Return the [X, Y] coordinate for the center point of the cell that contains the specified text.  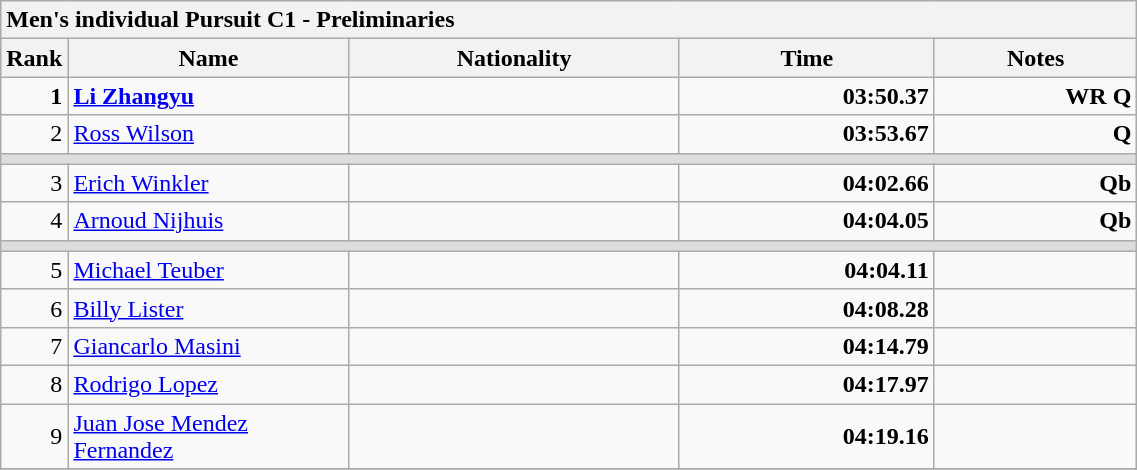
04:17.97 [806, 384]
1 [34, 96]
04:02.66 [806, 183]
04:14.79 [806, 346]
6 [34, 308]
04:19.16 [806, 436]
Giancarlo Masini [208, 346]
Name [208, 58]
3 [34, 183]
5 [34, 270]
Billy Lister [208, 308]
Notes [1035, 58]
Q [1035, 134]
Time [806, 58]
Juan Jose Mendez Fernandez [208, 436]
Ross Wilson [208, 134]
9 [34, 436]
03:50.37 [806, 96]
Rodrigo Lopez [208, 384]
Rank [34, 58]
7 [34, 346]
Men's individual Pursuit C1 - Preliminaries [569, 20]
Erich Winkler [208, 183]
8 [34, 384]
04:08.28 [806, 308]
04:04.11 [806, 270]
WR Q [1035, 96]
2 [34, 134]
04:04.05 [806, 221]
Li Zhangyu [208, 96]
4 [34, 221]
03:53.67 [806, 134]
Nationality [514, 58]
Arnoud Nijhuis [208, 221]
Michael Teuber [208, 270]
